From the cell containing the given text, extract its center point as (X, Y) coordinate. 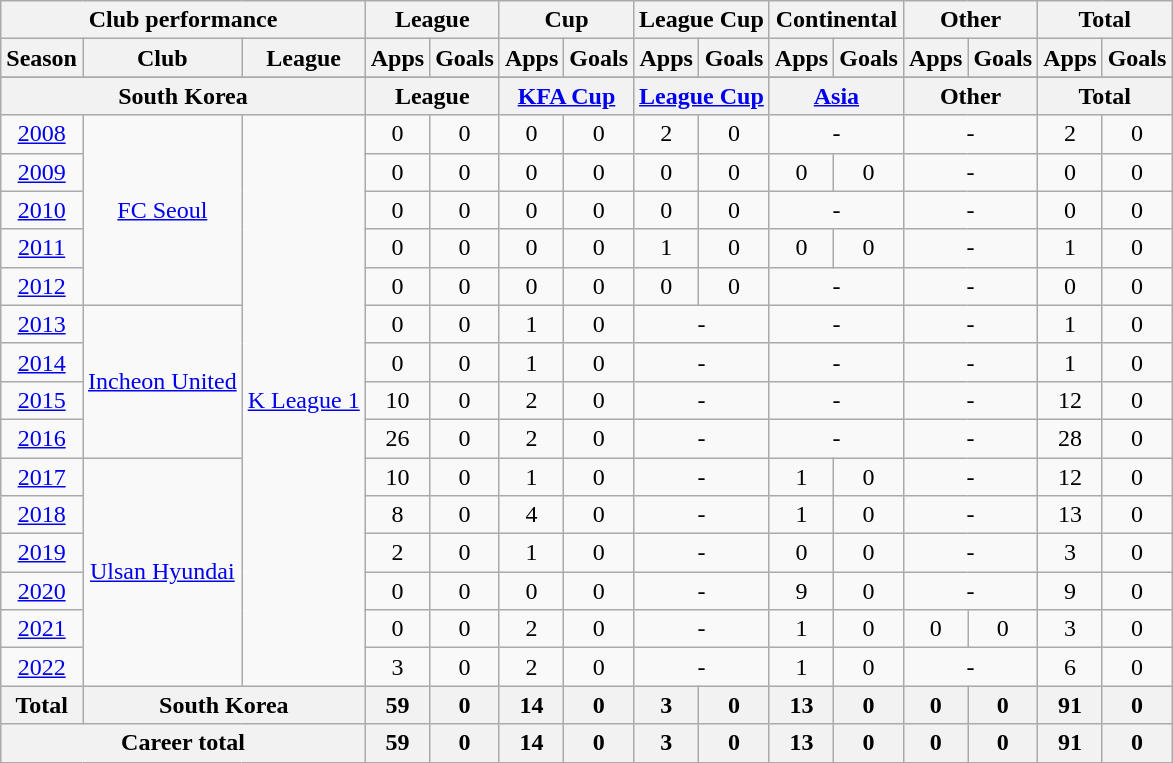
2016 (42, 438)
K League 1 (304, 400)
2012 (42, 286)
2008 (42, 134)
2010 (42, 210)
4 (531, 515)
2020 (42, 591)
Asia (836, 96)
Incheon United (162, 381)
2009 (42, 172)
2011 (42, 248)
FC Seoul (162, 210)
2013 (42, 324)
6 (1070, 667)
Club performance (183, 20)
Career total (183, 743)
2017 (42, 477)
2018 (42, 515)
Club (162, 58)
2019 (42, 553)
26 (397, 438)
Continental (836, 20)
KFA Cup (566, 96)
2021 (42, 629)
2015 (42, 400)
Ulsan Hyundai (162, 572)
28 (1070, 438)
Season (42, 58)
2022 (42, 667)
Cup (566, 20)
2014 (42, 362)
8 (397, 515)
